Extract the [X, Y] coordinate from the center of the cell holding the provided text.  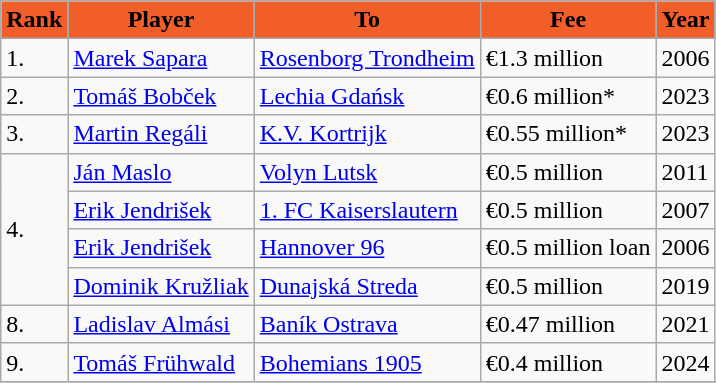
Ján Maslo [161, 172]
Baník Ostrava [367, 324]
Fee [568, 20]
2011 [686, 172]
Hannover 96 [367, 248]
Ladislav Almási [161, 324]
2. [34, 96]
Marek Sapara [161, 58]
Year [686, 20]
Lechia Gdańsk [367, 96]
€0.4 million [568, 362]
Tomáš Frühwald [161, 362]
Rosenborg Trondheim [367, 58]
3. [34, 134]
Player [161, 20]
Dunajská Streda [367, 286]
4. [34, 229]
Bohemians 1905 [367, 362]
To [367, 20]
Tomáš Bobček [161, 96]
Volyn Lutsk [367, 172]
1. FC Kaiserslautern [367, 210]
K.V. Kortrijk [367, 134]
€0.5 million loan [568, 248]
€0.47 million [568, 324]
9. [34, 362]
1. [34, 58]
€1.3 million [568, 58]
Martin Regáli [161, 134]
2024 [686, 362]
2007 [686, 210]
€0.55 million* [568, 134]
€0.6 million* [568, 96]
Dominik Kružliak [161, 286]
8. [34, 324]
2021 [686, 324]
2019 [686, 286]
Rank [34, 20]
